Determine the (X, Y) coordinate at the center of the cell enclosing the given text.  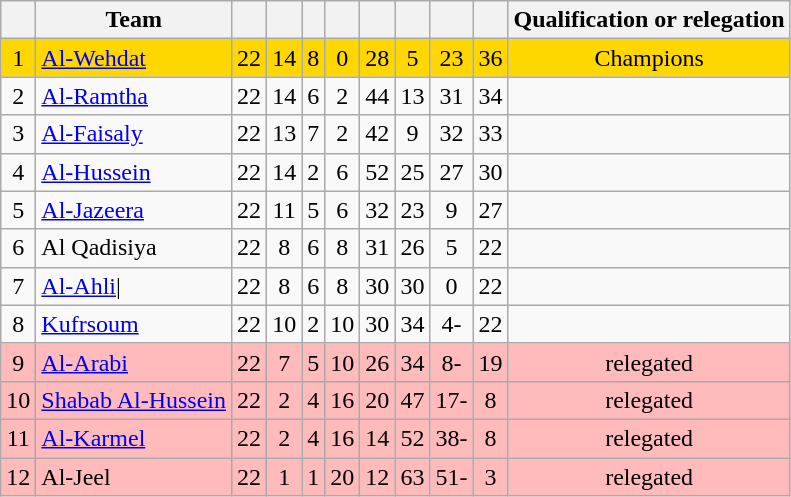
51- (452, 477)
Al-Faisaly (134, 134)
33 (490, 134)
Al-Jazeera (134, 210)
Al-Wehdat (134, 58)
17- (452, 400)
4- (452, 324)
Kufrsoum (134, 324)
8- (452, 362)
Shabab Al-Hussein (134, 400)
Al Qadisiya (134, 248)
Qualification or relegation (649, 20)
44 (378, 96)
Al-Arabi (134, 362)
63 (412, 477)
19 (490, 362)
28 (378, 58)
36 (490, 58)
Al-Jeel (134, 477)
25 (412, 172)
Al-Hussein (134, 172)
Al-Ramtha (134, 96)
47 (412, 400)
38- (452, 438)
Al-Ahli| (134, 286)
Al-Karmel (134, 438)
Champions (649, 58)
Team (134, 20)
42 (378, 134)
